Scan for the cell matching the given text and deliver its (X, Y) coordinate at center. 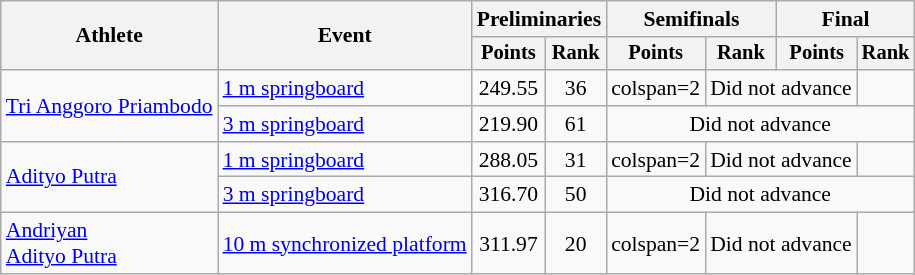
Event (345, 36)
316.70 (509, 195)
Final (846, 19)
10 m synchronized platform (345, 244)
288.05 (509, 160)
Preliminaries (539, 19)
36 (576, 88)
20 (576, 244)
61 (576, 124)
311.97 (509, 244)
219.90 (509, 124)
AndriyanAdityo Putra (110, 244)
249.55 (509, 88)
Athlete (110, 36)
Tri Anggoro Priambodo (110, 106)
50 (576, 195)
Adityo Putra (110, 178)
Semifinals (692, 19)
31 (576, 160)
